Return the (x, y) coordinate for the center point of the cell that contains the specified text.  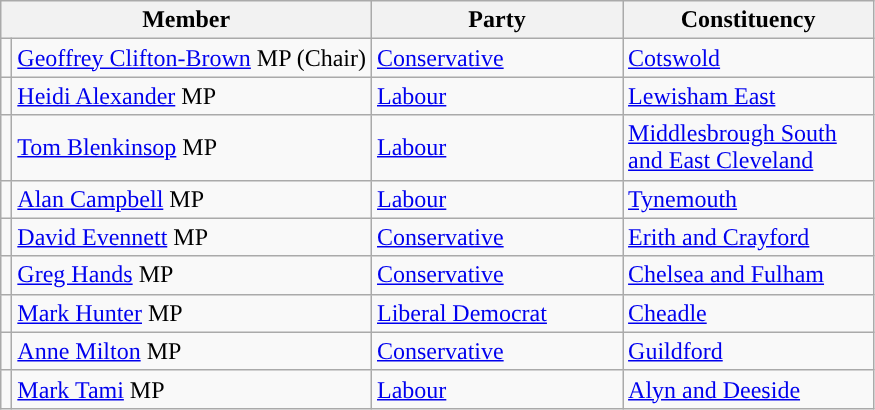
Lewisham East (748, 96)
Alan Campbell MP (192, 199)
Member (186, 20)
David Evennett MP (192, 237)
Mark Hunter MP (192, 313)
Guildford (748, 351)
Tom Blenkinsop MP (192, 148)
Liberal Democrat (496, 313)
Chelsea and Fulham (748, 275)
Greg Hands MP (192, 275)
Cotswold (748, 58)
Constituency (748, 20)
Heidi Alexander MP (192, 96)
Erith and Crayford (748, 237)
Party (496, 20)
Cheadle (748, 313)
Mark Tami MP (192, 389)
Geoffrey Clifton-Brown MP (Chair) (192, 58)
Tynemouth (748, 199)
Alyn and Deeside (748, 389)
Anne Milton MP (192, 351)
Middlesbrough South and East Cleveland (748, 148)
